Pinpoint the cell where the given text exists, returning its [X, Y] midpoint coordinate. 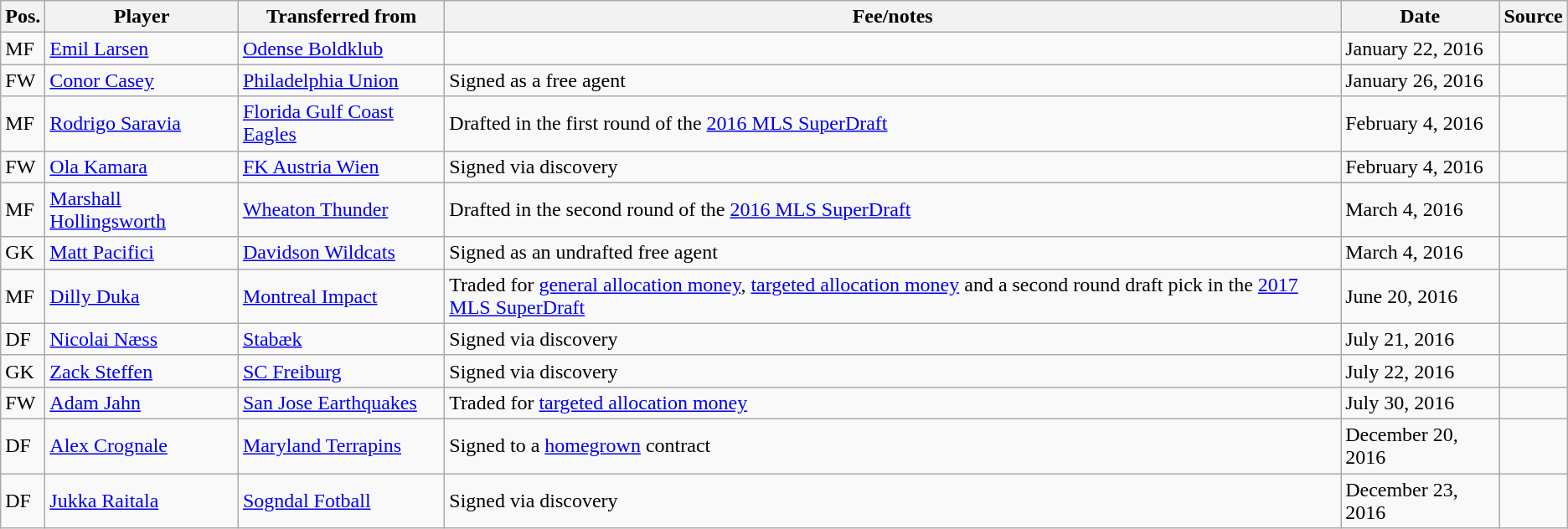
Florida Gulf Coast Eagles [341, 124]
Zack Steffen [142, 371]
San Jose Earthquakes [341, 403]
Signed as an undrafted free agent [893, 253]
Alex Crognale [142, 445]
Adam Jahn [142, 403]
Sogndal Fotball [341, 501]
Transferred from [341, 17]
Marshall Hollingsworth [142, 209]
FK Austria Wien [341, 167]
Odense Boldklub [341, 49]
January 26, 2016 [1421, 80]
Ola Kamara [142, 167]
Conor Casey [142, 80]
July 21, 2016 [1421, 339]
Rodrigo Saravia [142, 124]
June 20, 2016 [1421, 296]
Wheaton Thunder [341, 209]
January 22, 2016 [1421, 49]
Player [142, 17]
SC Freiburg [341, 371]
Maryland Terrapins [341, 445]
Dilly Duka [142, 296]
Montreal Impact [341, 296]
July 30, 2016 [1421, 403]
Philadelphia Union [341, 80]
Pos. [23, 17]
Emil Larsen [142, 49]
Matt Pacifici [142, 253]
Source [1533, 17]
July 22, 2016 [1421, 371]
Fee/notes [893, 17]
Date [1421, 17]
Nicolai Næss [142, 339]
Drafted in the first round of the 2016 MLS SuperDraft [893, 124]
Traded for general allocation money, targeted allocation money and a second round draft pick in the 2017 MLS SuperDraft [893, 296]
December 23, 2016 [1421, 501]
December 20, 2016 [1421, 445]
Traded for targeted allocation money [893, 403]
Drafted in the second round of the 2016 MLS SuperDraft [893, 209]
Davidson Wildcats [341, 253]
Stabæk [341, 339]
Jukka Raitala [142, 501]
Signed as a free agent [893, 80]
Signed to a homegrown contract [893, 445]
